Identify which cell holds the provided text, then report its [X, Y] central coordinate. 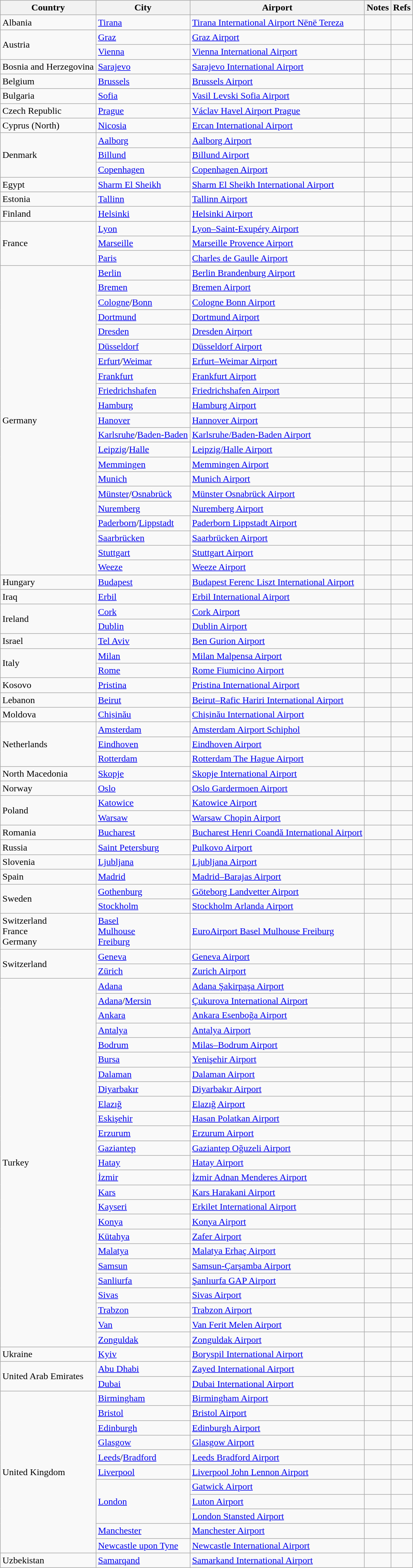
Bremen [143, 288]
Birmingham [143, 1399]
Samsun [143, 1266]
Sivas [143, 1295]
Konya Airport [277, 1222]
Warsaw [143, 818]
Düsseldorf Airport [277, 346]
Erzurum [143, 1133]
Diyarbakır [143, 1089]
Sweden [48, 899]
Eindhoven [143, 744]
Erbil International Airport [277, 597]
Adana Şakirpaşa Airport [277, 986]
Pulkovo Airport [277, 847]
Frankfurt [143, 376]
Skopje [143, 774]
Dalaman [143, 1074]
Ankara [143, 1015]
Gaziantep [143, 1148]
Turkey [48, 1163]
Leeds/Bradford [143, 1457]
Cologne Bonn Airport [277, 302]
Samsun-Çarşamba Airport [277, 1266]
Hamburg Airport [277, 405]
Sofia [143, 96]
Van [143, 1325]
Marseille Provence Airport [277, 243]
Glasgow Airport [277, 1443]
Leipzig/Halle Airport [277, 450]
Milan [143, 656]
Zürich [143, 971]
Weeze Airport [277, 567]
Friedrichshafen Airport [277, 390]
Geneva [143, 957]
Bucharest Henri Coandă International Airport [277, 832]
Dortmund [143, 317]
Uzbekistan [48, 1560]
Graz [143, 37]
Sharm El Sheikh International Airport [277, 185]
Aalborg Airport [277, 140]
Italy [48, 663]
Rome Fiumicino Airport [277, 671]
Cork Airport [277, 611]
Van Ferit Melen Airport [277, 1325]
Helsinki Airport [277, 214]
Manchester Airport [277, 1531]
Elazığ [143, 1104]
Madrid–Barajas Airport [277, 876]
Glasgow [143, 1443]
Brussels [143, 81]
Hatay Airport [277, 1163]
Erkilet International Airport [277, 1207]
Bodrum [143, 1045]
Albania [48, 22]
Beirut [143, 700]
Bucharest [143, 832]
Milas–Bodrum Airport [277, 1045]
Zonguldak Airport [277, 1339]
Chișinău International Airport [277, 715]
Şanlıurfa GAP Airport [277, 1280]
Skopje International Airport [277, 774]
Kyiv [143, 1354]
Amsterdam [143, 729]
Paris [143, 258]
Chișinău [143, 715]
Leeds Bradford Airport [277, 1457]
Weeze [143, 567]
Erbil [143, 597]
Budapest [143, 582]
City [143, 8]
Belgium [48, 81]
United Arab Emirates [48, 1376]
Sivas Airport [277, 1295]
Karlsruhe/Baden-Baden Airport [277, 435]
Münster/Osnabrück [143, 494]
Estonia [48, 199]
North Macedonia [48, 774]
Sarajevo International Airport [277, 67]
Karlsruhe/Baden-Baden [143, 435]
Memmingen Airport [277, 464]
Pristina International Airport [277, 685]
Zayed International Airport [277, 1369]
Milan Malpensa Airport [277, 656]
United Kingdom [48, 1472]
Stockholm Arlanda Airport [277, 906]
Liverpool John Lennon Airport [277, 1472]
Çukurova International Airport [277, 1001]
Warsaw Chopin Airport [277, 818]
Pristina [143, 685]
Rome [143, 671]
Dublin [143, 626]
Munich Airport [277, 479]
Moldova [48, 715]
Dresden Airport [277, 332]
Norway [48, 788]
Tirana International Airport Nënë Tereza [277, 22]
Graz Airport [277, 37]
London Stansted Airport [277, 1516]
Slovenia [48, 862]
France [48, 243]
Dubai [143, 1383]
Frankfurt Airport [277, 376]
Amsterdam Airport Schiphol [277, 729]
Sanliurfa [143, 1280]
Poland [48, 810]
Dalaman Airport [277, 1074]
Trabzon Airport [277, 1310]
Sarajevo [143, 67]
Brussels Airport [277, 81]
Elazığ Airport [277, 1104]
Lebanon [48, 700]
Dresden [143, 332]
EuroAirport Basel Mulhouse Freiburg [277, 931]
Manchester [143, 1531]
Zonguldak [143, 1339]
İzmir [143, 1178]
Tirana [143, 22]
Hasan Polatkan Airport [277, 1118]
Madrid [143, 876]
Berlin Brandenburg Airport [277, 273]
Antalya Airport [277, 1030]
Finland [48, 214]
Airport [277, 8]
Antalya [143, 1030]
Billund Airport [277, 155]
Stuttgart [143, 553]
Malatya Erhaç Airport [277, 1251]
Leipzig/Halle [143, 450]
Václav Havel Airport Prague [277, 111]
Katowice Airport [277, 803]
Trabzon [143, 1310]
Saint Petersburg [143, 847]
Erfurt–Weimar Airport [277, 361]
Vasil Levski Sofia Airport [277, 96]
Saarbrücken Airport [277, 538]
Refs [402, 8]
Göteborg Landvetter Airport [277, 891]
Kars [143, 1192]
Oslo [143, 788]
Birmingham Airport [277, 1399]
Romania [48, 832]
Vienna [143, 52]
Gatwick Airport [277, 1487]
Hatay [143, 1163]
Hanover [143, 420]
Marseille [143, 243]
Stockholm [143, 906]
Tallinn Airport [277, 199]
Abu Dhabi [143, 1369]
Samarqand [143, 1560]
Diyarbakır Airport [277, 1089]
Adana/Mersin [143, 1001]
Eindhoven Airport [277, 744]
Memmingen [143, 464]
Nuremberg Airport [277, 508]
Kars Harakani Airport [277, 1192]
Munich [143, 479]
Edinburgh [143, 1428]
Bristol [143, 1413]
Konya [143, 1222]
Münster Osnabrück Airport [277, 494]
Iraq [48, 597]
Ireland [48, 619]
Charles de Gaulle Airport [277, 258]
Bremen Airport [277, 288]
Tel Aviv [143, 641]
Malatya [143, 1251]
Oslo Gardermoen Airport [277, 788]
Liverpool [143, 1472]
Copenhagen [143, 169]
Bulgaria [48, 96]
Hamburg [143, 405]
Vienna International Airport [277, 52]
Israel [48, 641]
Friedrichshafen [143, 390]
Paderborn Lippstadt Airport [277, 523]
Yenişehir Airport [277, 1060]
Aalborg [143, 140]
SwitzerlandFranceGermany [48, 931]
Katowice [143, 803]
Budapest Ferenc Liszt International Airport [277, 582]
Erfurt/Weimar [143, 361]
Billund [143, 155]
Samarkand International Airport [277, 1560]
Bursa [143, 1060]
Switzerland [48, 964]
Hannover Airport [277, 420]
Copenhagen Airport [277, 169]
Eskişehir [143, 1118]
Ukraine [48, 1354]
Nuremberg [143, 508]
Beirut–Rafic Hariri International Airport [277, 700]
Berlin [143, 273]
Prague [143, 111]
Gothenburg [143, 891]
Newcastle International Airport [277, 1546]
Tallinn [143, 199]
Geneva Airport [277, 957]
Denmark [48, 155]
Erzurum Airport [277, 1133]
Newcastle upon Tyne [143, 1546]
Ljubljana Airport [277, 862]
Sharm El Sheikh [143, 185]
Düsseldorf [143, 346]
Notes [378, 8]
Cork [143, 611]
Adana [143, 986]
Cologne/Bonn [143, 302]
Bristol Airport [277, 1413]
Germany [48, 420]
Nicosia [143, 125]
London [143, 1501]
Egypt [48, 185]
Luton Airport [277, 1501]
Ljubljana [143, 862]
Bosnia and Herzegovina [48, 67]
Russia [48, 847]
Kütahya [143, 1236]
Rotterdam [143, 759]
Czech Republic [48, 111]
Ercan International Airport [277, 125]
Spain [48, 876]
Rotterdam The Hague Airport [277, 759]
Zafer Airport [277, 1236]
Ben Gurion Airport [277, 641]
Gaziantep Oğuzeli Airport [277, 1148]
Lyon–Saint-Exupéry Airport [277, 229]
Netherlands [48, 744]
Helsinki [143, 214]
Saarbrücken [143, 538]
İzmir Adnan Menderes Airport [277, 1178]
Paderborn/Lippstadt [143, 523]
Cyprus (North) [48, 125]
Zurich Airport [277, 971]
Edinburgh Airport [277, 1428]
BaselMulhouseFreiburg [143, 931]
Dortmund Airport [277, 317]
Kosovo [48, 685]
Kayseri [143, 1207]
Dublin Airport [277, 626]
Austria [48, 45]
Lyon [143, 229]
Country [48, 8]
Hungary [48, 582]
Ankara Esenboğa Airport [277, 1015]
Dubai International Airport [277, 1383]
Stuttgart Airport [277, 553]
Boryspil International Airport [277, 1354]
